Locate the cell with the specified text and output its (X, Y) center coordinate. 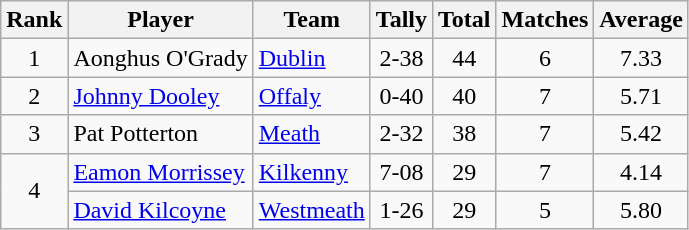
Kilkenny (312, 172)
Tally (401, 20)
Westmeath (312, 210)
1 (34, 58)
2 (34, 96)
6 (545, 58)
5.42 (642, 134)
40 (465, 96)
Total (465, 20)
David Kilcoyne (160, 210)
Rank (34, 20)
Eamon Morrissey (160, 172)
Offaly (312, 96)
Pat Potterton (160, 134)
Average (642, 20)
Matches (545, 20)
Johnny Dooley (160, 96)
1-26 (401, 210)
7-08 (401, 172)
0-40 (401, 96)
Player (160, 20)
2-38 (401, 58)
Dublin (312, 58)
5 (545, 210)
Aonghus O'Grady (160, 58)
7.33 (642, 58)
4.14 (642, 172)
5.80 (642, 210)
44 (465, 58)
Team (312, 20)
5.71 (642, 96)
3 (34, 134)
4 (34, 191)
38 (465, 134)
2-32 (401, 134)
Meath (312, 134)
